Pinpoint the cell where the given text exists, returning its [x, y] midpoint coordinate. 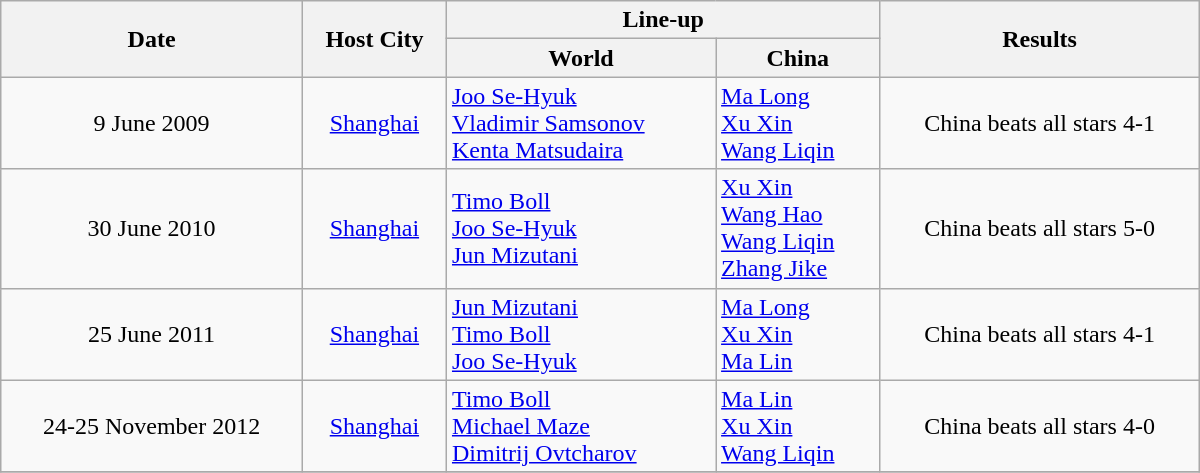
Timo Boll Joo Se-Hyuk Jun Mizutani [580, 228]
Date [152, 39]
Ma Long Xu Xin Wang Liqin [798, 123]
Xu Xin Wang Hao Wang Liqin Zhang Jike [798, 228]
Line-up [663, 20]
24-25 November 2012 [152, 426]
China [798, 58]
Timo Boll Michael Maze Dimitrij Ovtcharov [580, 426]
China beats all stars 4-0 [1040, 426]
China beats all stars 5-0 [1040, 228]
Joo Se-Hyuk Vladimir Samsonov Kenta Matsudaira [580, 123]
World [580, 58]
Results [1040, 39]
Ma Long Xu Xin Ma Lin [798, 334]
Host City [374, 39]
9 June 2009 [152, 123]
30 June 2010 [152, 228]
Ma Lin Xu Xin Wang Liqin [798, 426]
25 June 2011 [152, 334]
Jun Mizutani Timo Boll Joo Se-Hyuk [580, 334]
